Determine the [x, y] coordinate at the center of the cell enclosing the given text.  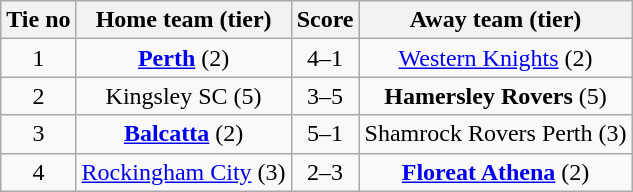
Shamrock Rovers Perth (3) [496, 134]
2–3 [325, 172]
Home team (tier) [184, 20]
5–1 [325, 134]
Tie no [38, 20]
Floreat Athena (2) [496, 172]
3–5 [325, 96]
Score [325, 20]
2 [38, 96]
Perth (2) [184, 58]
4–1 [325, 58]
Rockingham City (3) [184, 172]
Balcatta (2) [184, 134]
Away team (tier) [496, 20]
Western Knights (2) [496, 58]
Hamersley Rovers (5) [496, 96]
1 [38, 58]
4 [38, 172]
3 [38, 134]
Kingsley SC (5) [184, 96]
